Locate the cell with the specified text and output its [x, y] center coordinate. 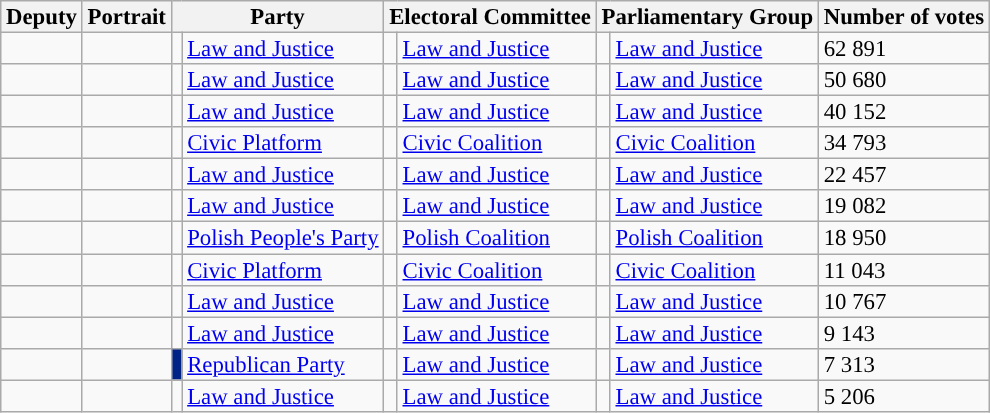
7 313 [904, 364]
62 891 [904, 49]
19 082 [904, 206]
5 206 [904, 396]
50 680 [904, 80]
Deputy [42, 17]
22 457 [904, 175]
Parliamentary Group [707, 17]
Number of votes [904, 17]
18 950 [904, 238]
9 143 [904, 333]
10 767 [904, 301]
40 152 [904, 112]
Portrait [126, 17]
11 043 [904, 270]
Electoral Committee [490, 17]
Republican Party [283, 364]
Party [278, 17]
Polish People's Party [283, 238]
34 793 [904, 143]
